Locate the cell with the specified text and output its [X, Y] center coordinate. 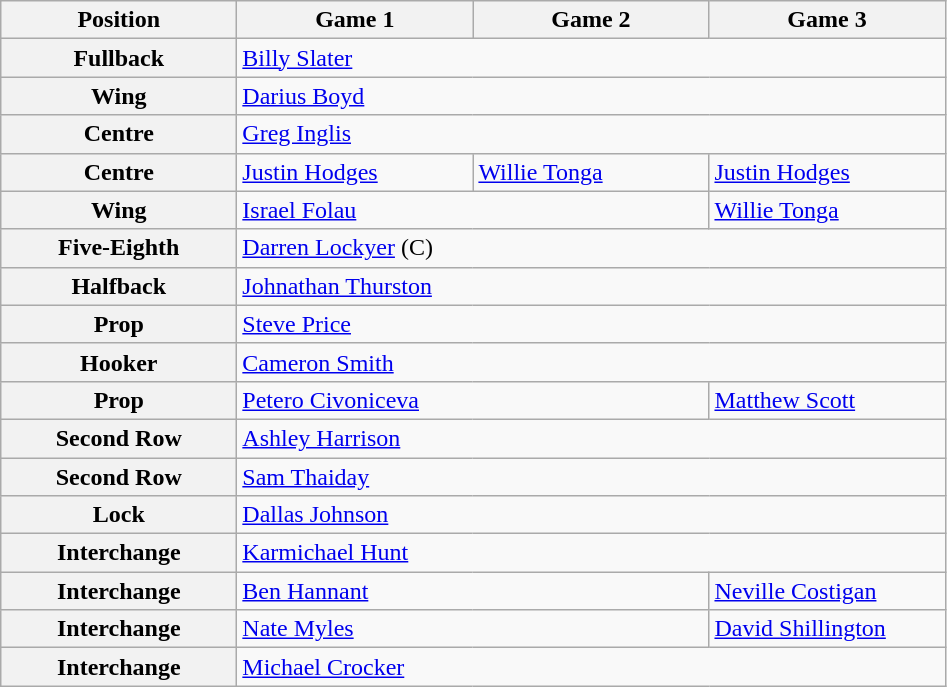
Hooker [119, 362]
Michael Crocker [591, 667]
Game 3 [827, 20]
Darren Lockyer (C) [591, 248]
Halfback [119, 286]
Cameron Smith [591, 362]
Darius Boyd [591, 96]
Matthew Scott [827, 400]
Nate Myles [473, 629]
Billy Slater [591, 58]
Sam Thaiday [591, 477]
Greg Inglis [591, 134]
Game 2 [591, 20]
Five-Eighth [119, 248]
Israel Folau [473, 210]
Fullback [119, 58]
Ben Hannant [473, 591]
Dallas Johnson [591, 515]
Lock [119, 515]
Game 1 [355, 20]
Petero Civoniceva [473, 400]
David Shillington [827, 629]
Position [119, 20]
Johnathan Thurston [591, 286]
Karmichael Hunt [591, 553]
Ashley Harrison [591, 438]
Neville Costigan [827, 591]
Steve Price [591, 324]
